Search for the cell housing the specified text and yield its [x, y] center coordinate. 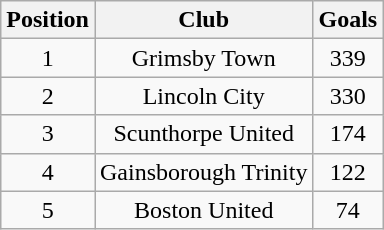
339 [348, 58]
74 [348, 210]
5 [48, 210]
330 [348, 96]
4 [48, 172]
1 [48, 58]
Goals [348, 20]
3 [48, 134]
Gainsborough Trinity [203, 172]
Scunthorpe United [203, 134]
Grimsby Town [203, 58]
Position [48, 20]
122 [348, 172]
Boston United [203, 210]
174 [348, 134]
Lincoln City [203, 96]
Club [203, 20]
2 [48, 96]
